Identify which cell holds the provided text, then report its (x, y) central coordinate. 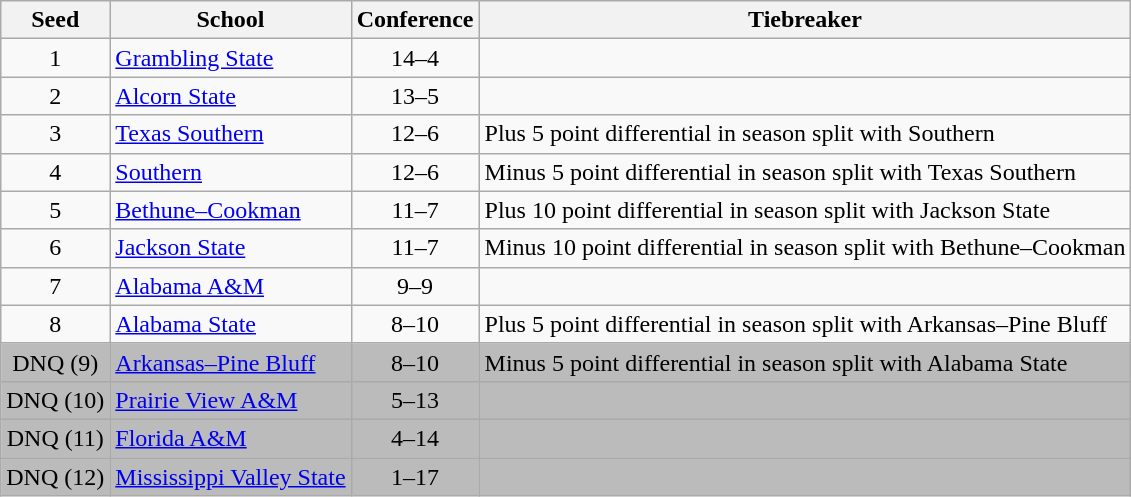
Mississippi Valley State (230, 477)
Minus 5 point differential in season split with Alabama State (805, 362)
Tiebreaker (805, 20)
1–17 (415, 477)
3 (56, 134)
Minus 5 point differential in season split with Texas Southern (805, 172)
Southern (230, 172)
Plus 5 point differential in season split with Arkansas–Pine Bluff (805, 324)
DNQ (11) (56, 438)
1 (56, 58)
Alabama State (230, 324)
Minus 10 point differential in season split with Bethune–Cookman (805, 248)
2 (56, 96)
Prairie View A&M (230, 400)
Alabama A&M (230, 286)
Grambling State (230, 58)
4–14 (415, 438)
6 (56, 248)
Conference (415, 20)
DNQ (9) (56, 362)
Texas Southern (230, 134)
Arkansas–Pine Bluff (230, 362)
Plus 10 point differential in season split with Jackson State (805, 210)
13–5 (415, 96)
14–4 (415, 58)
5 (56, 210)
8 (56, 324)
DNQ (12) (56, 477)
School (230, 20)
Seed (56, 20)
Plus 5 point differential in season split with Southern (805, 134)
4 (56, 172)
Florida A&M (230, 438)
9–9 (415, 286)
DNQ (10) (56, 400)
Jackson State (230, 248)
7 (56, 286)
5–13 (415, 400)
Bethune–Cookman (230, 210)
Alcorn State (230, 96)
